Extract the (X, Y) coordinate from the center of the cell holding the provided text.  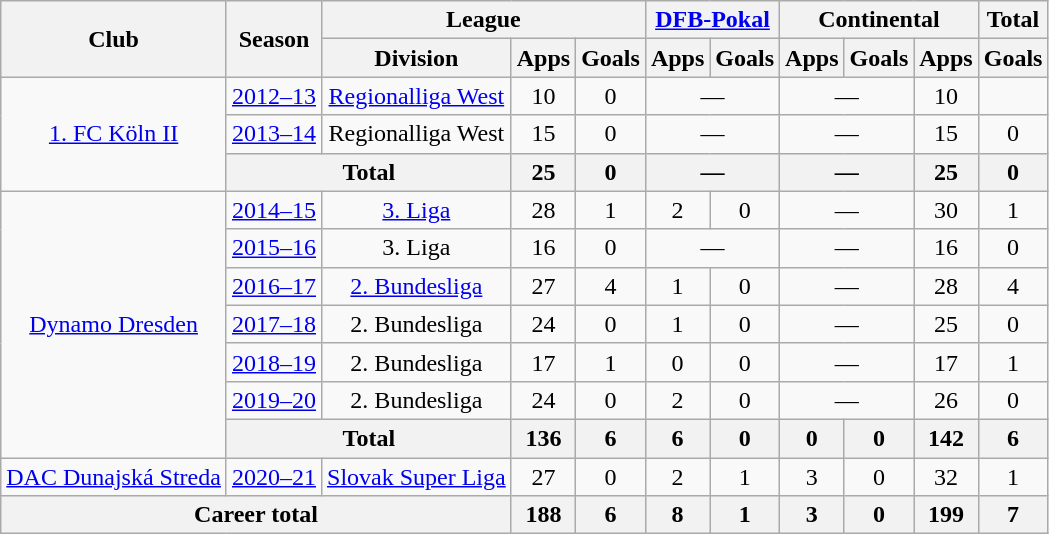
League (484, 20)
Club (114, 39)
Dynamo Dresden (114, 324)
188 (543, 515)
7 (1013, 515)
DFB-Pokal (712, 20)
8 (677, 515)
136 (543, 438)
2015–16 (274, 248)
26 (946, 400)
2016–17 (274, 286)
32 (946, 477)
2014–15 (274, 210)
2017–18 (274, 324)
2019–20 (274, 400)
199 (946, 515)
2013–14 (274, 134)
2012–13 (274, 96)
Career total (256, 515)
2020–21 (274, 477)
Continental (880, 20)
142 (946, 438)
Division (417, 58)
1. FC Köln II (114, 134)
Slovak Super Liga (417, 477)
2018–19 (274, 362)
30 (946, 210)
DAC Dunajská Streda (114, 477)
Season (274, 39)
